Identify which cell holds the provided text, then report its [X, Y] central coordinate. 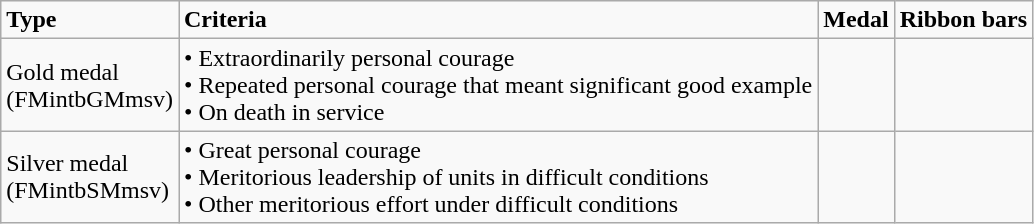
• Extraordinarily personal courage• Repeated personal courage that meant significant good example• On death in service [498, 85]
Type [90, 20]
Ribbon bars [963, 20]
• Great personal courage• Meritorious leadership of units in difficult conditions• Other meritorious effort under difficult conditions [498, 177]
Criteria [498, 20]
Gold medal(FMintbGMmsv) [90, 85]
Silver medal(FMintbSMmsv) [90, 177]
Medal [856, 20]
